Return [X, Y] of the center of cell containing provided text 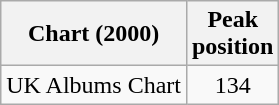
Chart (2000) [94, 34]
Peakposition [232, 34]
134 [232, 85]
UK Albums Chart [94, 85]
